Scan for the cell matching the given text and deliver its [X, Y] coordinate at center. 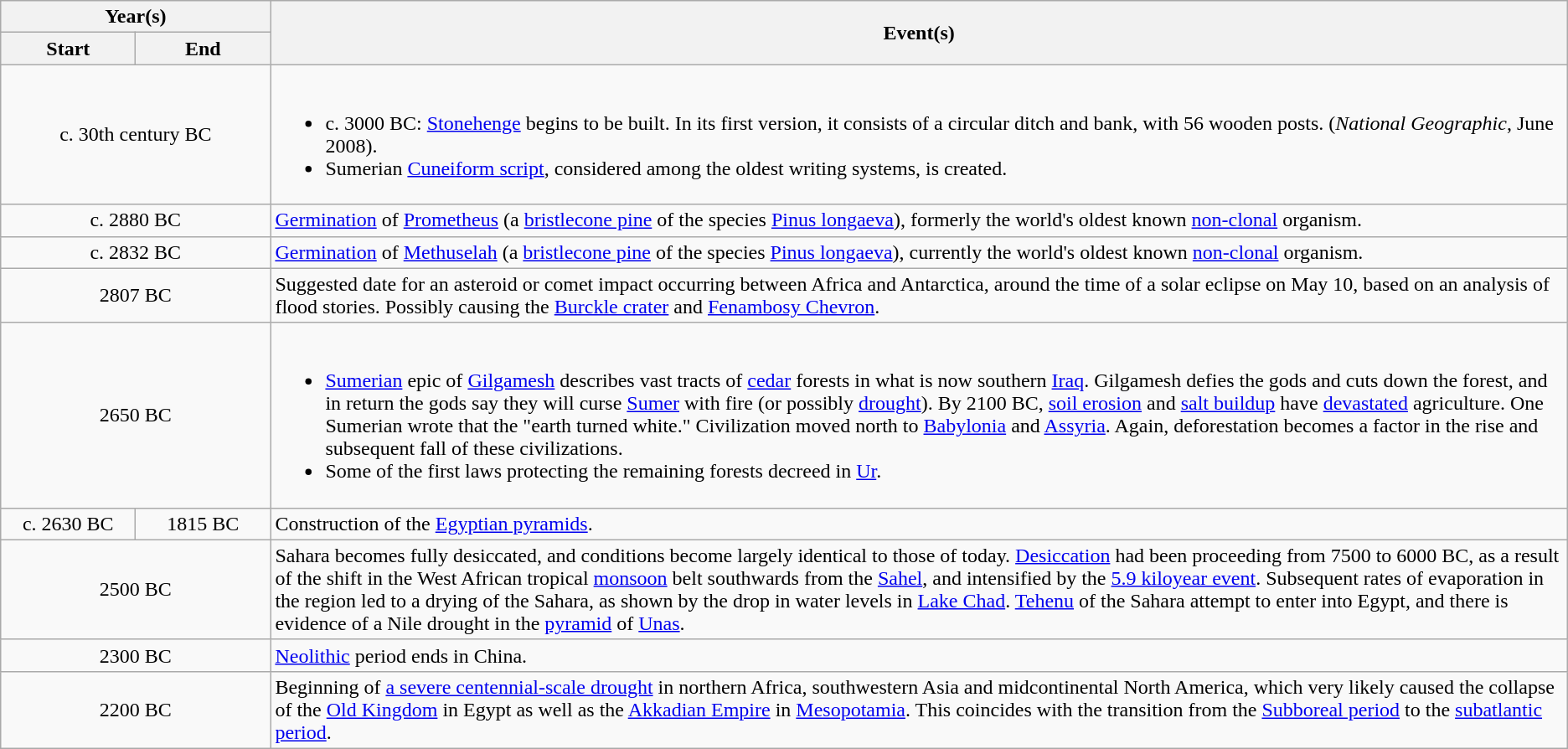
1815 BC [203, 524]
2300 BC [136, 655]
Germination of Prometheus (a bristlecone pine of the species Pinus longaeva), formerly the world's oldest known non-clonal organism. [919, 220]
c. 30th century BC [136, 134]
2807 BC [136, 295]
c. 2630 BC [69, 524]
Neolithic period ends in China. [919, 655]
Event(s) [919, 33]
2200 BC [136, 710]
Start [69, 49]
c. 2880 BC [136, 220]
End [203, 49]
Germination of Methuselah (a bristlecone pine of the species Pinus longaeva), currently the world's oldest known non-clonal organism. [919, 252]
Construction of the Egyptian pyramids. [919, 524]
2500 BC [136, 590]
c. 2832 BC [136, 252]
Year(s) [136, 17]
2650 BC [136, 416]
